Scan for the cell matching the given text and deliver its (X, Y) coordinate at center. 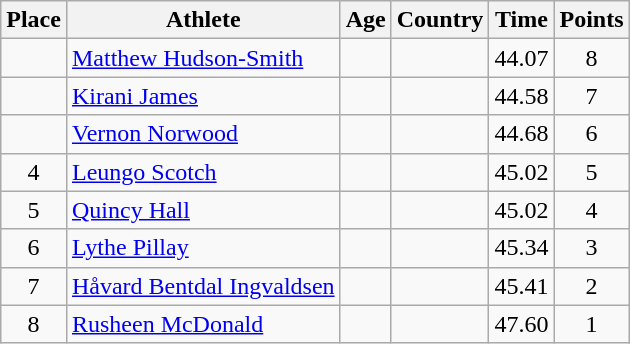
3 (592, 248)
44.68 (522, 134)
Quincy Hall (203, 210)
Håvard Bentdal Ingvaldsen (203, 286)
47.60 (522, 324)
Matthew Hudson-Smith (203, 58)
Kirani James (203, 96)
Country (440, 20)
44.58 (522, 96)
Athlete (203, 20)
Lythe Pillay (203, 248)
Points (592, 20)
Age (366, 20)
44.07 (522, 58)
45.41 (522, 286)
Place (34, 20)
2 (592, 286)
Rusheen McDonald (203, 324)
Vernon Norwood (203, 134)
Time (522, 20)
1 (592, 324)
45.34 (522, 248)
Leungo Scotch (203, 172)
